Pinpoint the cell where the given text exists, returning its (X, Y) midpoint coordinate. 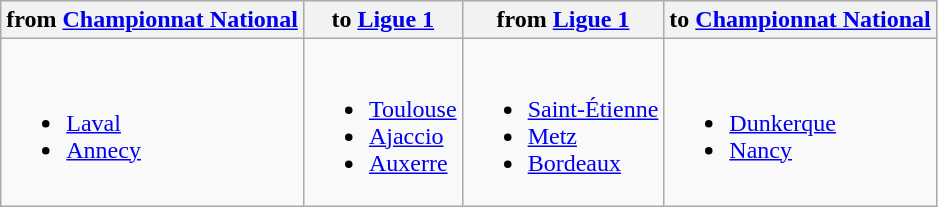
ToulouseAjaccioAuxerre (382, 122)
from Championnat National (152, 20)
DunkerqueNancy (800, 122)
to Championnat National (800, 20)
LavalAnnecy (152, 122)
from Ligue 1 (563, 20)
to Ligue 1 (382, 20)
Saint-ÉtienneMetzBordeaux (563, 122)
